From the cell containing the given text, extract its center point as [x, y] coordinate. 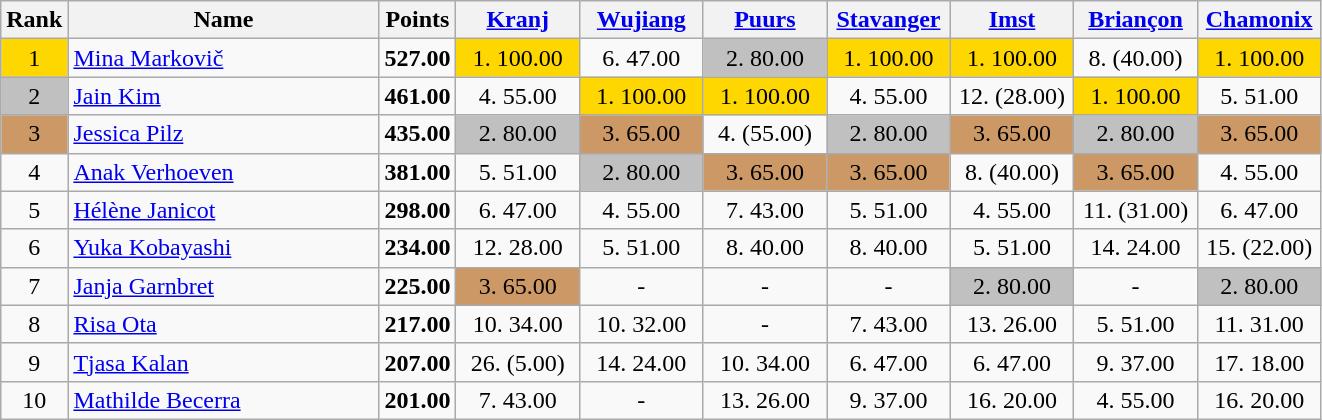
207.00 [418, 362]
Hélène Janicot [224, 210]
Stavanger [889, 20]
Jain Kim [224, 96]
Puurs [765, 20]
Janja Garnbret [224, 286]
8 [34, 324]
Wujiang [642, 20]
6 [34, 248]
15. (22.00) [1259, 248]
217.00 [418, 324]
5 [34, 210]
Kranj [518, 20]
10. 32.00 [642, 324]
1 [34, 58]
Briançon [1136, 20]
9 [34, 362]
Imst [1012, 20]
4 [34, 172]
7 [34, 286]
461.00 [418, 96]
11. (31.00) [1136, 210]
Mina Markovič [224, 58]
225.00 [418, 286]
Name [224, 20]
Points [418, 20]
3 [34, 134]
Jessica Pilz [224, 134]
12. 28.00 [518, 248]
11. 31.00 [1259, 324]
201.00 [418, 400]
12. (28.00) [1012, 96]
298.00 [418, 210]
435.00 [418, 134]
234.00 [418, 248]
10 [34, 400]
17. 18.00 [1259, 362]
2 [34, 96]
527.00 [418, 58]
4. (55.00) [765, 134]
Chamonix [1259, 20]
Tjasa Kalan [224, 362]
Rank [34, 20]
Anak Verhoeven [224, 172]
Yuka Kobayashi [224, 248]
Mathilde Becerra [224, 400]
26. (5.00) [518, 362]
Risa Ota [224, 324]
381.00 [418, 172]
